Find where the given text appears and provide that cell's center as [x, y] coordinate. 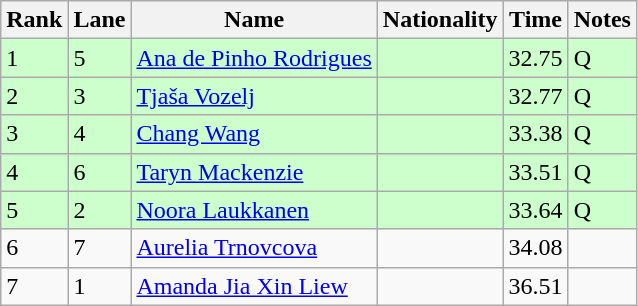
Name [254, 20]
Taryn Mackenzie [254, 172]
33.38 [536, 134]
Nationality [440, 20]
Time [536, 20]
Rank [34, 20]
Notes [602, 20]
33.51 [536, 172]
Tjaša Vozelj [254, 96]
33.64 [536, 210]
Noora Laukkanen [254, 210]
34.08 [536, 248]
Ana de Pinho Rodrigues [254, 58]
Lane [100, 20]
36.51 [536, 286]
32.77 [536, 96]
Aurelia Trnovcova [254, 248]
Amanda Jia Xin Liew [254, 286]
32.75 [536, 58]
Chang Wang [254, 134]
